Scan for the cell matching the given text and deliver its [x, y] coordinate at center. 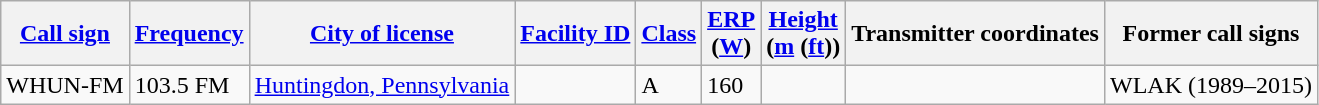
Frequency [189, 34]
City of license [382, 34]
103.5 FM [189, 85]
Former call signs [1210, 34]
Huntingdon, Pennsylvania [382, 85]
Transmitter coordinates [976, 34]
WLAK (1989–2015) [1210, 85]
160 [732, 85]
Height(m (ft)) [804, 34]
Class [669, 34]
ERP(W) [732, 34]
WHUN-FM [65, 85]
A [669, 85]
Call sign [65, 34]
Facility ID [576, 34]
